Capture the cell that displays the provided text and extract its (X, Y) central coordinate. 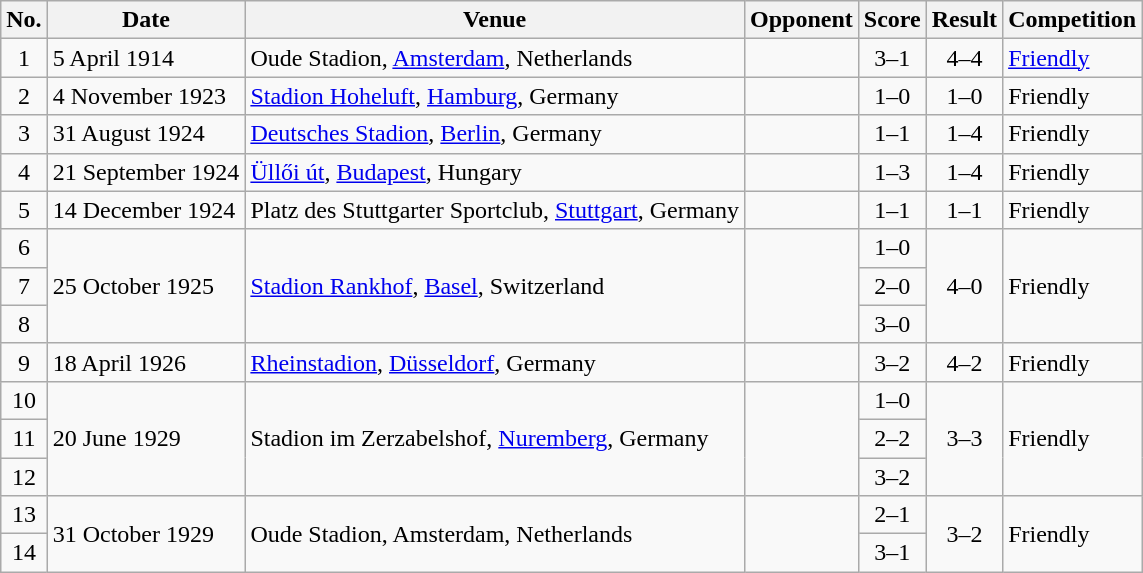
4 (24, 172)
21 September 1924 (146, 172)
2–1 (892, 515)
13 (24, 515)
Rheinstadion, Düsseldorf, Germany (495, 362)
Competition (1072, 20)
3 (24, 134)
11 (24, 438)
5 (24, 210)
25 October 1925 (146, 286)
No. (24, 20)
7 (24, 286)
Stadion Hoheluft, Hamburg, Germany (495, 96)
3–0 (892, 324)
4 November 1923 (146, 96)
31 August 1924 (146, 134)
9 (24, 362)
2–2 (892, 438)
3–3 (964, 438)
4–2 (964, 362)
14 (24, 553)
20 June 1929 (146, 438)
Date (146, 20)
Score (892, 20)
Result (964, 20)
Stadion im Zerzabelshof, Nuremberg, Germany (495, 438)
Venue (495, 20)
5 April 1914 (146, 58)
1–3 (892, 172)
4–4 (964, 58)
2 (24, 96)
8 (24, 324)
10 (24, 400)
Stadion Rankhof, Basel, Switzerland (495, 286)
31 October 1929 (146, 534)
18 April 1926 (146, 362)
4–0 (964, 286)
6 (24, 248)
Platz des Stuttgarter Sportclub, Stuttgart, Germany (495, 210)
Deutsches Stadion, Berlin, Germany (495, 134)
14 December 1924 (146, 210)
2–0 (892, 286)
Üllői út, Budapest, Hungary (495, 172)
1 (24, 58)
12 (24, 477)
Opponent (801, 20)
